For the text-containing cell, return its midpoint in [X, Y] coordinate format. 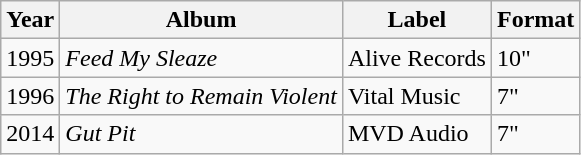
Album [202, 20]
Gut Pit [202, 134]
MVD Audio [416, 134]
Vital Music [416, 96]
Feed My Sleaze [202, 58]
1996 [30, 96]
Year [30, 20]
Label [416, 20]
Format [535, 20]
Alive Records [416, 58]
The Right to Remain Violent [202, 96]
10" [535, 58]
1995 [30, 58]
2014 [30, 134]
